From the cell containing the given text, extract its center point as [x, y] coordinate. 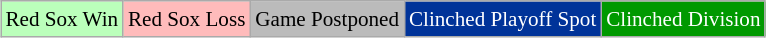
Game Postponed [327, 18]
Clinched Division [683, 18]
Red Sox Loss [186, 18]
Clinched Playoff Spot [502, 18]
Red Sox Win [62, 18]
